Locate the cell with the specified text and output its (X, Y) center coordinate. 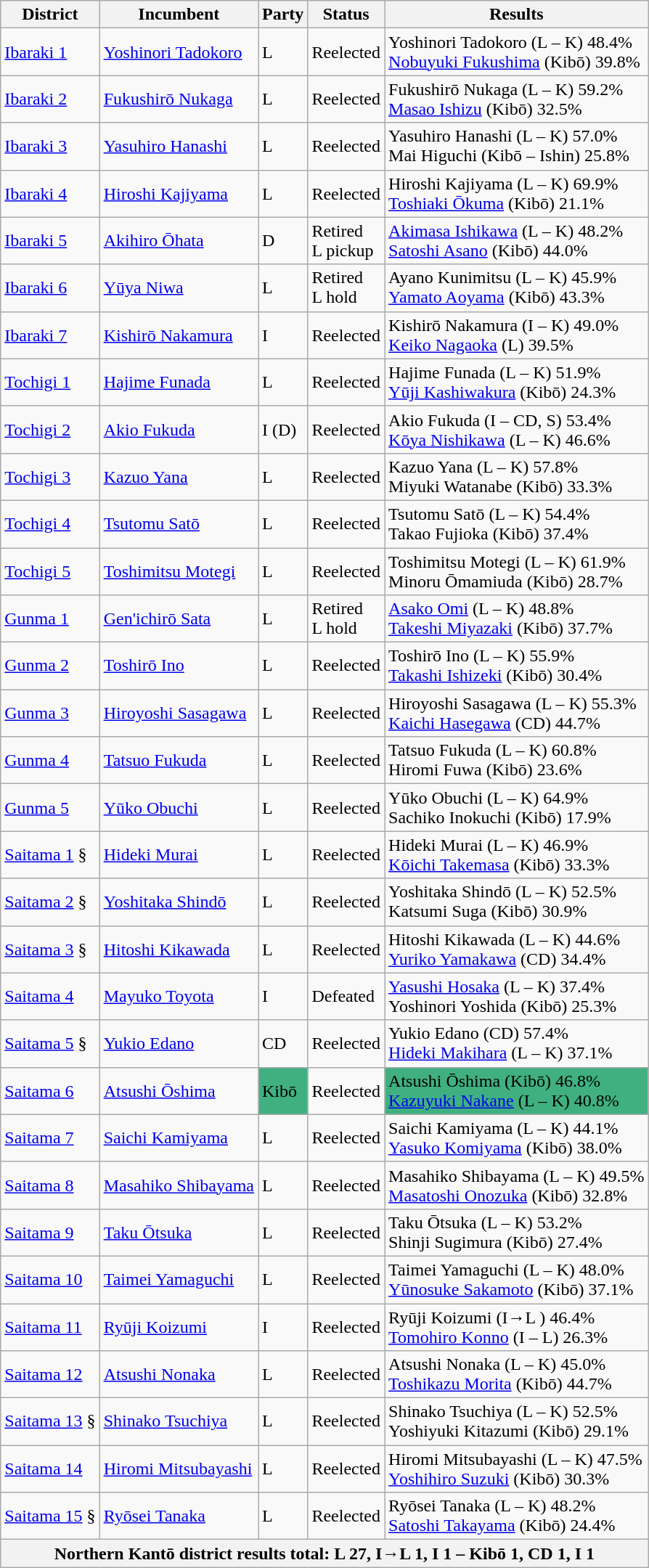
Shinako Tsuchiya (L – K) 52.5%Yoshiyuki Kitazumi (Kibō) 29.1% (517, 1421)
Kibō (283, 1090)
Saitama 10 (50, 1279)
Ibaraki 1 (50, 52)
Tsutomu Satō (179, 524)
Toshirō Ino (L – K) 55.9%Takashi Ishizeki (Kibō) 30.4% (517, 666)
Gunma 4 (50, 761)
Akio Fukuda (179, 430)
Asako Omi (L – K) 48.8%Takeshi Miyazaki (Kibō) 37.7% (517, 618)
Ibaraki 5 (50, 241)
RetiredL pickup (346, 241)
Gunma 2 (50, 666)
Saichi Kamiyama (L – K) 44.1%Yasuko Komiyama (Kibō) 38.0% (517, 1138)
Ibaraki 4 (50, 193)
Tochigi 2 (50, 430)
I (D) (283, 430)
Saitama 9 (50, 1233)
District (50, 15)
Saitama 4 (50, 996)
Ibaraki 2 (50, 99)
Ibaraki 3 (50, 147)
Hiroyoshi Sasagawa (L – K) 55.3%Kaichi Hasegawa (CD) 44.7% (517, 713)
Saitama 6 (50, 1090)
Kazuo Yana (L – K) 57.8%Miyuki Watanabe (Kibō) 33.3% (517, 476)
Toshimitsu Motegi (179, 571)
Hiroyoshi Sasagawa (179, 713)
Yukio Edano (CD) 57.4%Hideki Makihara (L – K) 37.1% (517, 1044)
Yasuhiro Hanashi (L – K) 57.0%Mai Higuchi (Kibō – Ishin) 25.8% (517, 147)
Ryūji Koizumi (179, 1327)
Masahiko Shibayama (L – K) 49.5%Masatoshi Onozuka (Kibō) 32.8% (517, 1185)
Saitama 5 § (50, 1044)
Gen'ichirō Sata (179, 618)
Saitama 11 (50, 1327)
Yoshitaka Shindō (179, 902)
Kazuo Yana (179, 476)
D (283, 241)
Tsutomu Satō (L – K) 54.4%Takao Fujioka (Kibō) 37.4% (517, 524)
Tochigi 5 (50, 571)
Tochigi 3 (50, 476)
Taimei Yamaguchi (L – K) 48.0%Yūnosuke Sakamoto (Kibō) 37.1% (517, 1279)
Kishirō Nakamura (I – K) 49.0%Keiko Nagaoka (L) 39.5% (517, 335)
Taku Ōtsuka (179, 1233)
Yūko Obuchi (179, 807)
Tochigi 1 (50, 382)
Saitama 1 § (50, 855)
Taimei Yamaguchi (179, 1279)
Yūya Niwa (179, 287)
Defeated (346, 996)
Saitama 13 § (50, 1421)
Saitama 15 § (50, 1516)
Saitama 2 § (50, 902)
Saitama 7 (50, 1138)
Toshirō Ino (179, 666)
Saitama 14 (50, 1469)
Fukushirō Nukaga (L – K) 59.2%Masao Ishizu (Kibō) 32.5% (517, 99)
Masahiko Shibayama (179, 1185)
Gunma 5 (50, 807)
Tatsuo Fukuda (179, 761)
Hideki Murai (L – K) 46.9%Kōichi Takemasa (Kibō) 33.3% (517, 855)
Fukushirō Nukaga (179, 99)
Ayano Kunimitsu (L – K) 45.9%Yamato Aoyama (Kibō) 43.3% (517, 287)
Northern Kantō district results total: L 27, I→L 1, I 1 – Kibō 1, CD 1, I 1 (324, 1553)
Tatsuo Fukuda (L – K) 60.8%Hiromi Fuwa (Kibō) 23.6% (517, 761)
Akihiro Ōhata (179, 241)
Toshimitsu Motegi (L – K) 61.9%Minoru Ōmamiuda (Kibō) 28.7% (517, 571)
Shinako Tsuchiya (179, 1421)
Hiromi Mitsubayashi (179, 1469)
Atsushi Nonaka (179, 1375)
Ibaraki 7 (50, 335)
Atsushi Nonaka (L – K) 45.0%Toshikazu Morita (Kibō) 44.7% (517, 1375)
Saitama 12 (50, 1375)
Hajime Funada (L – K) 51.9%Yūji Kashiwakura (Kibō) 24.3% (517, 382)
Incumbent (179, 15)
Hitoshi Kikawada (L – K) 44.6%Yuriko Yamakawa (CD) 34.4% (517, 950)
Atsushi Ōshima (Kibō) 46.8%Kazuyuki Nakane (L – K) 40.8% (517, 1090)
Tochigi 4 (50, 524)
Taku Ōtsuka (L – K) 53.2%Shinji Sugimura (Kibō) 27.4% (517, 1233)
Yoshinori Tadokoro (179, 52)
Gunma 3 (50, 713)
Ryōsei Tanaka (179, 1516)
Ryūji Koizumi (I→L ) 46.4%Tomohiro Konno (I – L) 26.3% (517, 1327)
Results (517, 15)
Hideki Murai (179, 855)
CD (283, 1044)
Yoshinori Tadokoro (L – K) 48.4%Nobuyuki Fukushima (Kibō) 39.8% (517, 52)
Hajime Funada (179, 382)
Yasushi Hosaka (L – K) 37.4%Yoshinori Yoshida (Kibō) 25.3% (517, 996)
Saitama 3 § (50, 950)
Ibaraki 6 (50, 287)
Ryōsei Tanaka (L – K) 48.2%Satoshi Takayama (Kibō) 24.4% (517, 1516)
Hiroshi Kajiyama (L – K) 69.9%Toshiaki Ōkuma (Kibō) 21.1% (517, 193)
Atsushi Ōshima (179, 1090)
Yukio Edano (179, 1044)
Akio Fukuda (I – CD, S) 53.4%Kōya Nishikawa (L – K) 46.6% (517, 430)
Hiromi Mitsubayashi (L – K) 47.5%Yoshihiro Suzuki (Kibō) 30.3% (517, 1469)
Yoshitaka Shindō (L – K) 52.5%Katsumi Suga (Kibō) 30.9% (517, 902)
Hiroshi Kajiyama (179, 193)
Akimasa Ishikawa (L – K) 48.2%Satoshi Asano (Kibō) 44.0% (517, 241)
Mayuko Toyota (179, 996)
Saitama 8 (50, 1185)
Yasuhiro Hanashi (179, 147)
Party (283, 15)
Kishirō Nakamura (179, 335)
Saichi Kamiyama (179, 1138)
Hitoshi Kikawada (179, 950)
Status (346, 15)
Yūko Obuchi (L – K) 64.9%Sachiko Inokuchi (Kibō) 17.9% (517, 807)
Gunma 1 (50, 618)
